Capture the cell that displays the provided text and extract its (x, y) central coordinate. 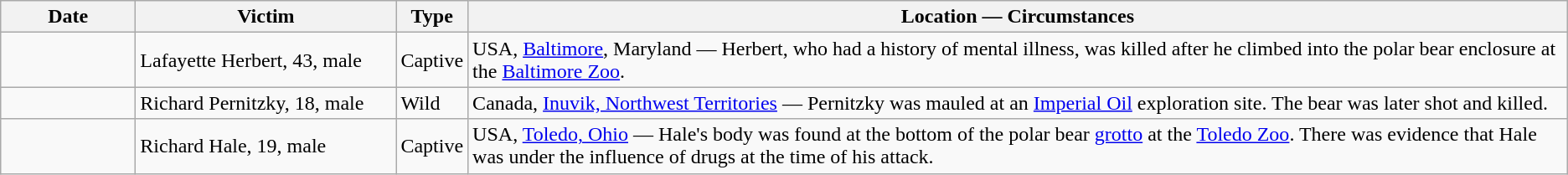
Lafayette Herbert, 43, male (266, 60)
Richard Hale, 19, male (266, 146)
Richard Pernitzky, 18, male (266, 103)
Canada, Inuvik, Northwest Territories — Pernitzky was mauled at an Imperial Oil exploration site. The bear was later shot and killed. (1019, 103)
Date (69, 17)
Type (432, 17)
Location — Circumstances (1019, 17)
Wild (432, 103)
Victim (266, 17)
